Output the (x, y) coordinate of the center of the cell containing the given text.  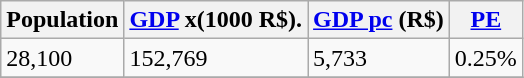
152,769 (216, 58)
PE (486, 20)
0.25% (486, 58)
5,733 (379, 58)
GDP x(1000 R$). (216, 20)
Population (62, 20)
GDP pc (R$) (379, 20)
28,100 (62, 58)
